Identify which cell holds the provided text, then report its (x, y) central coordinate. 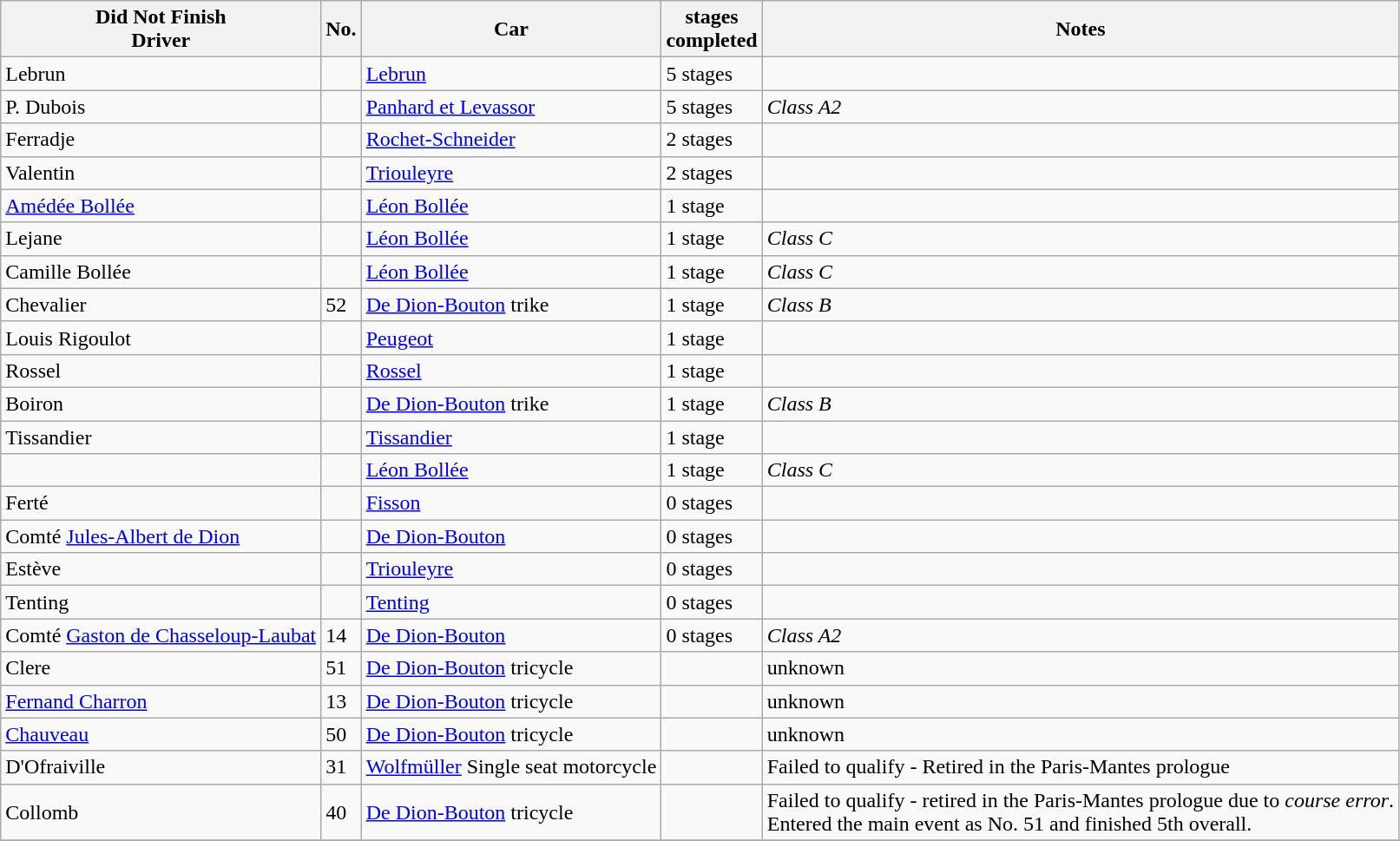
40 (341, 812)
Amédée Bollée (161, 206)
Lejane (161, 239)
51 (341, 668)
Boiron (161, 404)
Ferté (161, 503)
Estève (161, 569)
Failed to qualify - Retired in the Paris-Mantes prologue (1080, 767)
31 (341, 767)
Fernand Charron (161, 701)
14 (341, 635)
Louis Rigoulot (161, 338)
P. Dubois (161, 107)
Ferradje (161, 140)
Peugeot (511, 338)
13 (341, 701)
D'Ofraiville (161, 767)
Rochet-Schneider (511, 140)
Failed to qualify - retired in the Paris-Mantes prologue due to course error.Entered the main event as No. 51 and finished 5th overall. (1080, 812)
No. (341, 30)
Did Not Finish Driver (161, 30)
Valentin (161, 173)
Chauveau (161, 734)
Fisson (511, 503)
Comté Jules-Albert de Dion (161, 536)
stagescompleted (712, 30)
50 (341, 734)
Clere (161, 668)
Camille Bollée (161, 272)
52 (341, 305)
Car (511, 30)
Panhard et Levassor (511, 107)
Wolfmüller Single seat motorcycle (511, 767)
Comté Gaston de Chasseloup-Laubat (161, 635)
Chevalier (161, 305)
Notes (1080, 30)
Collomb (161, 812)
